Return (X, Y) of the center of cell containing provided text 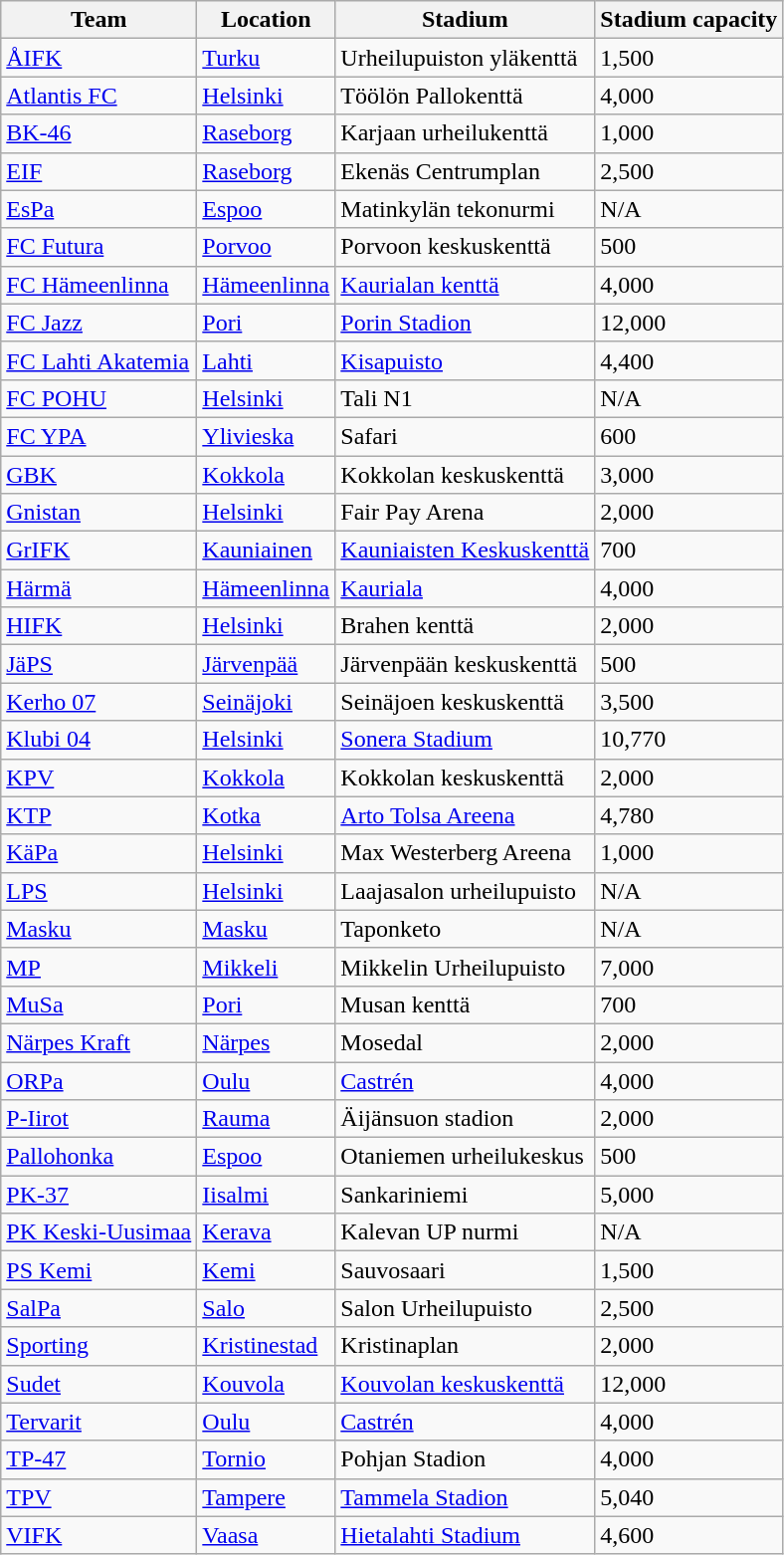
Stadium (466, 20)
Tammela Stadion (466, 1497)
Salon Urheilupuisto (466, 1308)
Tampere (267, 1497)
Kauriala (466, 588)
ORPa (99, 1080)
SalPa (99, 1308)
Vaasa (267, 1535)
Sudet (99, 1384)
Ylivieska (267, 436)
GrIFK (99, 551)
Mikkelin Urheilupuisto (466, 967)
Fair Pay Arena (466, 513)
7,000 (688, 967)
Gnistan (99, 513)
ÅIFK (99, 58)
Taponketo (466, 929)
Närpes Kraft (99, 1042)
5,000 (688, 1195)
3,000 (688, 475)
Porin Stadion (466, 323)
Sankariniemi (466, 1195)
Kristinaplan (466, 1346)
EsPa (99, 209)
Sauvosaari (466, 1270)
FC Jazz (99, 323)
Turku (267, 58)
FC Lahti Akatemia (99, 360)
600 (688, 436)
Ekenäs Centrumplan (466, 171)
MP (99, 967)
Salo (267, 1308)
Kalevan UP nurmi (466, 1232)
Kerho 07 (99, 702)
5,040 (688, 1497)
Kouvola (267, 1384)
Kemi (267, 1270)
Mosedal (466, 1042)
Klubi 04 (99, 740)
Pohjan Stadion (466, 1459)
TP-47 (99, 1459)
Tali N1 (466, 398)
PS Kemi (99, 1270)
Hietalahti Stadium (466, 1535)
Seinäjoki (267, 702)
Kaurialan kenttä (466, 285)
BK-46 (99, 133)
Atlantis FC (99, 96)
FC POHU (99, 398)
Mikkeli (267, 967)
Iisalmi (267, 1195)
3,500 (688, 702)
Töölön Pallokenttä (466, 96)
Arto Tolsa Areena (466, 815)
Laajasalon urheilupuisto (466, 891)
Porvoo (267, 247)
Pallohonka (99, 1157)
Location (267, 20)
FC Futura (99, 247)
Tornio (267, 1459)
Närpes (267, 1042)
Rauma (267, 1119)
HIFK (99, 626)
Brahen kenttä (466, 626)
FC YPA (99, 436)
Porvoon keskuskenttä (466, 247)
PK-37 (99, 1195)
Karjaan urheilukenttä (466, 133)
Safari (466, 436)
Sporting (99, 1346)
Otaniemen urheilukeskus (466, 1157)
Matinkylän tekonurmi (466, 209)
4,780 (688, 815)
FC Hämeenlinna (99, 285)
Tervarit (99, 1422)
Max Westerberg Areena (466, 853)
LPS (99, 891)
10,770 (688, 740)
KäPa (99, 853)
4,600 (688, 1535)
JäPS (99, 664)
Team (99, 20)
Sonera Stadium (466, 740)
KPV (99, 777)
Urheilupuiston yläkenttä (466, 58)
KTP (99, 815)
Kouvolan keskuskenttä (466, 1384)
Lahti (267, 360)
Kauniaisten Keskuskenttä (466, 551)
P-Iirot (99, 1119)
MuSa (99, 1004)
Kerava (267, 1232)
4,400 (688, 360)
VIFK (99, 1535)
Härmä (99, 588)
Musan kenttä (466, 1004)
Äijänsuon stadion (466, 1119)
Kotka (267, 815)
Seinäjoen keskuskenttä (466, 702)
EIF (99, 171)
Järvenpää (267, 664)
PK Keski-Uusimaa (99, 1232)
GBK (99, 475)
Kristinestad (267, 1346)
Kauniainen (267, 551)
Stadium capacity (688, 20)
TPV (99, 1497)
Kisapuisto (466, 360)
Järvenpään keskuskenttä (466, 664)
